Provide the (X, Y) coordinate of the cell's center where the given text is located.  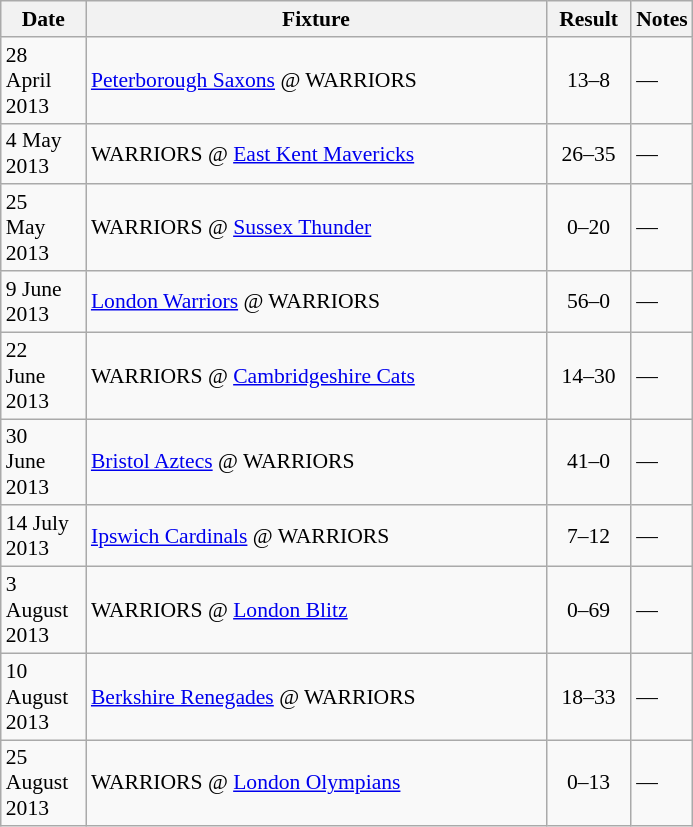
3 August 2013 (44, 610)
25 August 2013 (44, 784)
0–13 (588, 784)
18–33 (588, 696)
7–12 (588, 536)
4 May 2013 (44, 154)
22 June 2013 (44, 376)
Ipswich Cardinals @ WARRIORS (316, 536)
25 May 2013 (44, 228)
30 June 2013 (44, 462)
WARRIORS @ Cambridgeshire Cats (316, 376)
Bristol Aztecs @ WARRIORS (316, 462)
14–30 (588, 376)
London Warriors @ WARRIORS (316, 302)
0–69 (588, 610)
Peterborough Saxons @ WARRIORS (316, 80)
9 June 2013 (44, 302)
28 April 2013 (44, 80)
WARRIORS @ London Blitz (316, 610)
Result (588, 19)
Notes (662, 19)
WARRIORS @ London Olympians (316, 784)
WARRIORS @ East Kent Mavericks (316, 154)
Berkshire Renegades @ WARRIORS (316, 696)
WARRIORS @ Sussex Thunder (316, 228)
26–35 (588, 154)
Date (44, 19)
13–8 (588, 80)
56–0 (588, 302)
10 August 2013 (44, 696)
14 July 2013 (44, 536)
Fixture (316, 19)
0–20 (588, 228)
41–0 (588, 462)
